Output the [X, Y] coordinate of the center of the cell containing the given text.  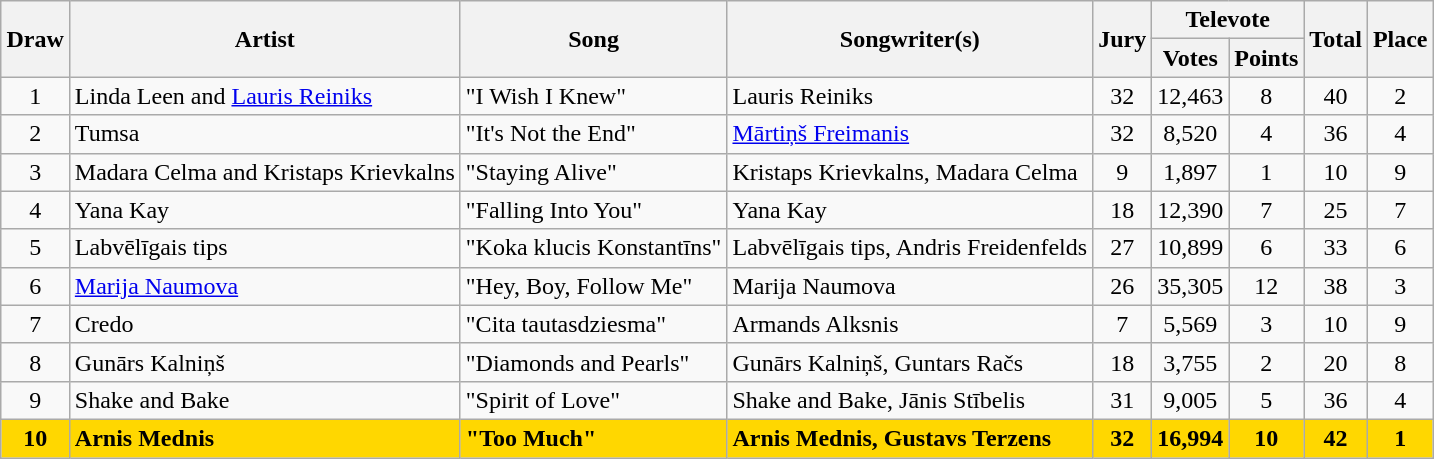
Place [1400, 39]
"Koka klucis Konstantīns" [594, 248]
42 [1336, 438]
Shake and Bake [264, 400]
Draw [35, 39]
40 [1336, 96]
Arnis Mednis [264, 438]
Shake and Bake, Jānis Stībelis [910, 400]
Gunārs Kalniņš, Guntars Račs [910, 362]
"Cita tautasdziesma" [594, 324]
8,520 [1190, 134]
1,897 [1190, 172]
Labvēlīgais tips [264, 248]
9,005 [1190, 400]
Televote [1228, 20]
Labvēlīgais tips, Andris Freidenfelds [910, 248]
Votes [1190, 58]
Artist [264, 39]
38 [1336, 286]
"Too Much" [594, 438]
Arnis Mednis, Gustavs Terzens [910, 438]
Song [594, 39]
12 [1266, 286]
Mārtiņš Freimanis [910, 134]
Songwriter(s) [910, 39]
Total [1336, 39]
Madara Celma and Kristaps Krievkalns [264, 172]
"Hey, Boy, Follow Me" [594, 286]
25 [1336, 210]
10,899 [1190, 248]
"Staying Alive" [594, 172]
33 [1336, 248]
20 [1336, 362]
12,390 [1190, 210]
"Spirit of Love" [594, 400]
Points [1266, 58]
26 [1122, 286]
Tumsa [264, 134]
5,569 [1190, 324]
3,755 [1190, 362]
Jury [1122, 39]
16,994 [1190, 438]
Credo [264, 324]
"Falling Into You" [594, 210]
Armands Alksnis [910, 324]
Linda Leen and Lauris Reiniks [264, 96]
"I Wish I Knew" [594, 96]
Kristaps Krievkalns, Madara Celma [910, 172]
"It's Not the End" [594, 134]
Lauris Reiniks [910, 96]
35,305 [1190, 286]
Gunārs Kalniņš [264, 362]
"Diamonds and Pearls" [594, 362]
31 [1122, 400]
27 [1122, 248]
12,463 [1190, 96]
